Search for the cell housing the specified text and yield its (x, y) center coordinate. 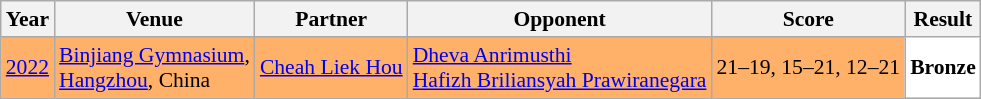
Opponent (560, 19)
Bronze (943, 68)
Partner (332, 19)
Year (28, 19)
Venue (154, 19)
Dheva Anrimusthi Hafizh Briliansyah Prawiranegara (560, 68)
Score (808, 19)
2022 (28, 68)
Binjiang Gymnasium,Hangzhou, China (154, 68)
21–19, 15–21, 12–21 (808, 68)
Cheah Liek Hou (332, 68)
Result (943, 19)
